Capture the cell that displays the provided text and extract its (x, y) central coordinate. 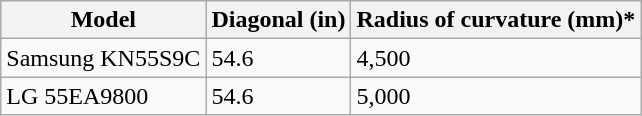
Samsung KN55S9C (104, 58)
5,000 (496, 96)
Model (104, 20)
Radius of curvature (mm)* (496, 20)
Diagonal (in) (278, 20)
4,500 (496, 58)
LG 55EA9800 (104, 96)
